Output the [x, y] coordinate of the center of the cell containing the given text.  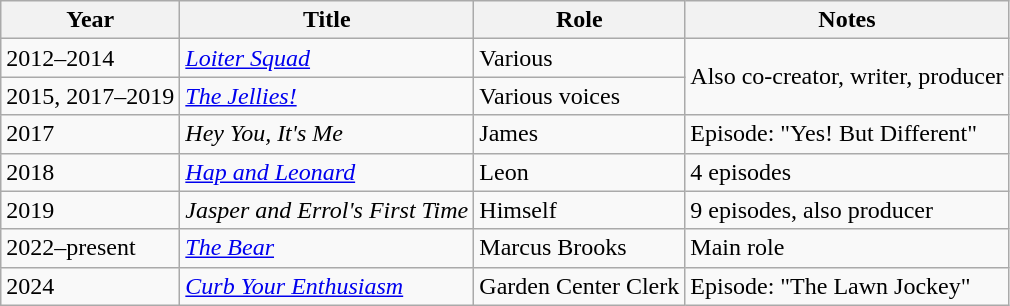
Leon [580, 172]
Loiter Squad [327, 58]
Role [580, 20]
4 episodes [847, 172]
2018 [90, 172]
Himself [580, 210]
Notes [847, 20]
The Bear [327, 248]
Also co-creator, writer, producer [847, 77]
2024 [90, 286]
Year [90, 20]
Curb Your Enthusiasm [327, 286]
Main role [847, 248]
The Jellies! [327, 96]
Episode: "The Lawn Jockey" [847, 286]
James [580, 134]
Jasper and Errol's First Time [327, 210]
Various voices [580, 96]
Garden Center Clerk [580, 286]
Episode: "Yes! But Different" [847, 134]
Marcus Brooks [580, 248]
2015, 2017–2019 [90, 96]
2012–2014 [90, 58]
Hap and Leonard [327, 172]
2017 [90, 134]
2022–present [90, 248]
2019 [90, 210]
9 episodes, also producer [847, 210]
Various [580, 58]
Hey You, It's Me [327, 134]
Title [327, 20]
